For the text-containing cell, return its midpoint in [X, Y] coordinate format. 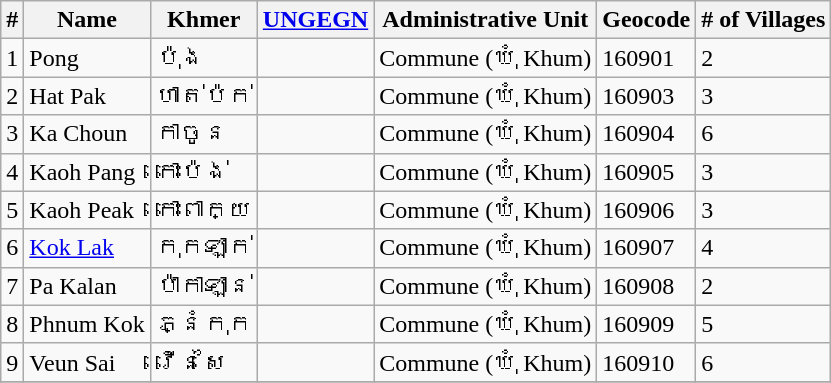
ប៉ុង [204, 58]
# [12, 20]
កុកឡាក់ [204, 248]
វើនសៃ [204, 362]
160901 [646, 58]
160909 [646, 324]
160910 [646, 362]
Name [87, 20]
Geocode [646, 20]
160903 [646, 96]
ភ្នំកុក [204, 324]
UNGEGN [315, 20]
Kaoh Pang [87, 172]
8 [12, 324]
ហាត់ប៉ក់ [204, 96]
ប៉ាកាឡាន់ [204, 286]
160905 [646, 172]
Hat Pak [87, 96]
# of Villages [764, 20]
Pa Kalan [87, 286]
កោះប៉ង់ [204, 172]
Ka Choun [87, 134]
160908 [646, 286]
160906 [646, 210]
Veun Sai [87, 362]
Phnum Kok [87, 324]
Kaoh Peak [87, 210]
Pong [87, 58]
9 [12, 362]
កាចូន [204, 134]
7 [12, 286]
Kok Lak [87, 248]
160904 [646, 134]
Administrative Unit [486, 20]
160907 [646, 248]
1 [12, 58]
កោះពាក្យ [204, 210]
Khmer [204, 20]
